Detect which cell encompasses the target text, then output its (X, Y) center coordinate. 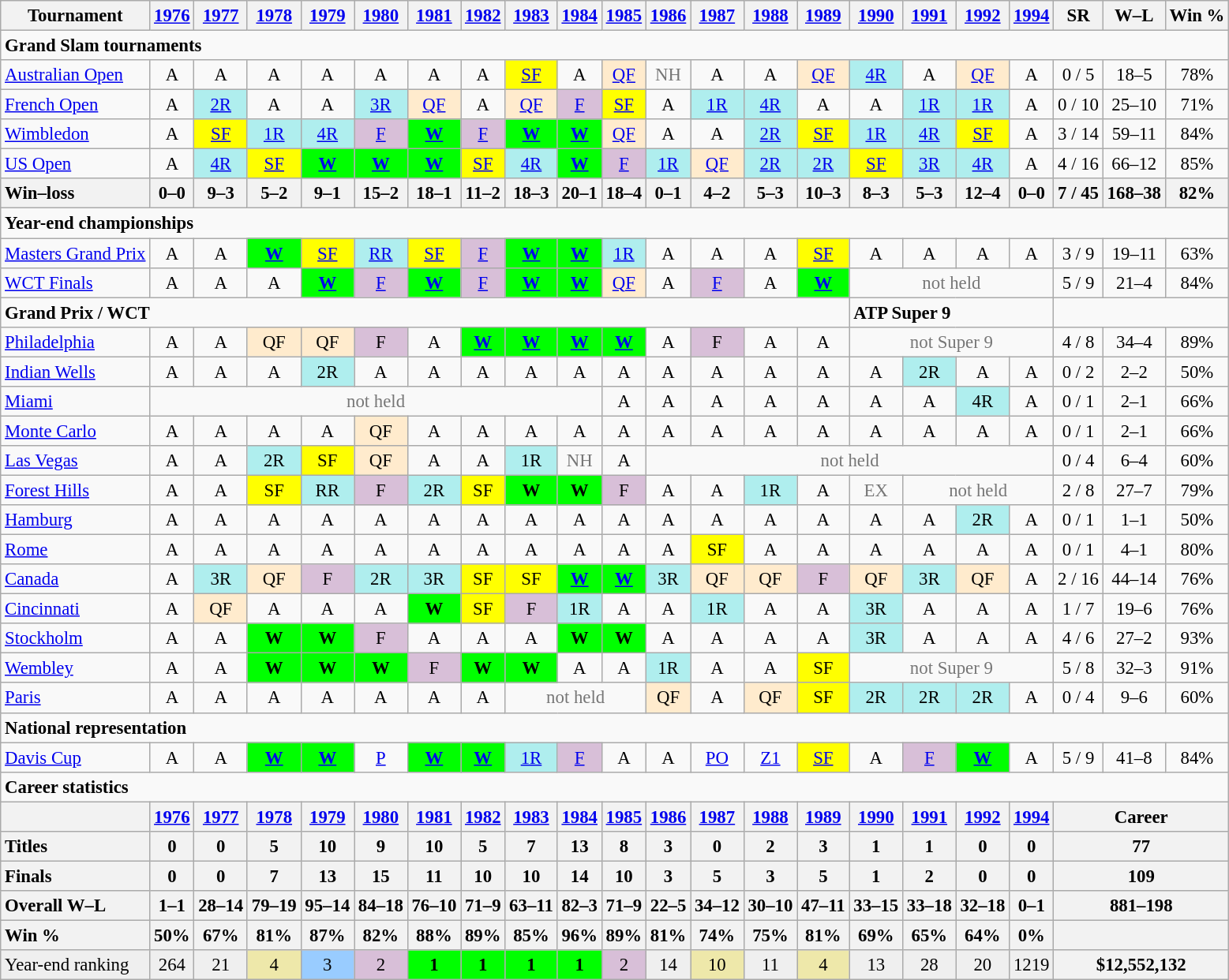
18–4 (624, 193)
Canada (76, 579)
7 / 45 (1078, 193)
27–7 (1133, 490)
15–2 (381, 193)
Wembley (76, 668)
95–14 (328, 906)
4 / 8 (1078, 342)
33–18 (930, 906)
Masters Grand Prix (76, 253)
10–3 (823, 193)
Forest Hills (76, 490)
2 / 16 (1078, 579)
78% (1197, 75)
Tournament (76, 16)
63–11 (531, 906)
Year-end ranking (76, 965)
32–18 (983, 906)
2 / 8 (1078, 490)
1219 (1032, 965)
84–18 (381, 906)
Wimbledon (76, 134)
0 / 5 (1078, 75)
9–3 (221, 193)
Grand Slam tournaments (615, 46)
77 (1141, 847)
US Open (76, 164)
Cincinnati (76, 609)
EX (876, 490)
ATP Super 9 (952, 312)
Philadelphia (76, 342)
20–1 (579, 193)
Titles (76, 847)
Paris (76, 698)
3 / 14 (1078, 134)
65% (930, 935)
19–11 (1133, 253)
Finals (76, 876)
63% (1197, 253)
93% (1197, 638)
21 (221, 965)
4–1 (1133, 550)
PO (718, 757)
Stockholm (76, 638)
79–19 (274, 906)
34–4 (1133, 342)
Year-end championships (615, 223)
4–2 (718, 193)
18–5 (1133, 75)
Z1 (770, 757)
Las Vegas (76, 461)
$12,552,132 (1141, 965)
Career (1141, 817)
SR (1078, 16)
Career statistics (615, 787)
4 / 6 (1078, 638)
8 (624, 847)
34–12 (718, 906)
75% (770, 935)
18–1 (434, 193)
Davis Cup (76, 757)
27–2 (1133, 638)
9–1 (328, 193)
74% (718, 935)
Australian Open (76, 75)
5 / 8 (1078, 668)
264 (172, 965)
19–6 (1133, 609)
W–L (1133, 16)
87% (328, 935)
Rome (76, 550)
30–10 (770, 906)
59–11 (1133, 134)
9 (381, 847)
66–12 (1133, 164)
67% (221, 935)
12–4 (983, 193)
P (381, 757)
20 (983, 965)
71% (1197, 105)
881–198 (1141, 906)
Overall W–L (76, 906)
22–5 (668, 906)
82–3 (579, 906)
109 (1141, 876)
2–2 (1133, 372)
Win–loss (76, 193)
28 (930, 965)
Grand Prix / WCT (425, 312)
44–14 (1133, 579)
18–3 (531, 193)
11–2 (483, 193)
0 / 2 (1078, 372)
French Open (76, 105)
Miami (76, 402)
0 / 10 (1078, 105)
6–4 (1133, 461)
33–15 (876, 906)
41–8 (1133, 757)
Indian Wells (76, 372)
47–11 (823, 906)
0% (1032, 935)
80% (1197, 550)
8–3 (876, 193)
21–4 (1133, 282)
88% (434, 935)
76–10 (434, 906)
15 (381, 876)
National representation (615, 728)
WCT Finals (76, 282)
4 / 16 (1078, 164)
168–38 (1133, 193)
79% (1197, 490)
69% (876, 935)
5–2 (274, 193)
91% (1197, 668)
1 / 7 (1078, 609)
32–3 (1133, 668)
Monte Carlo (76, 431)
Hamburg (76, 520)
3 / 9 (1078, 253)
96% (579, 935)
28–14 (221, 906)
9–6 (1133, 698)
64% (983, 935)
25–10 (1133, 105)
